Find where the given text appears and provide that cell's center as [X, Y] coordinate. 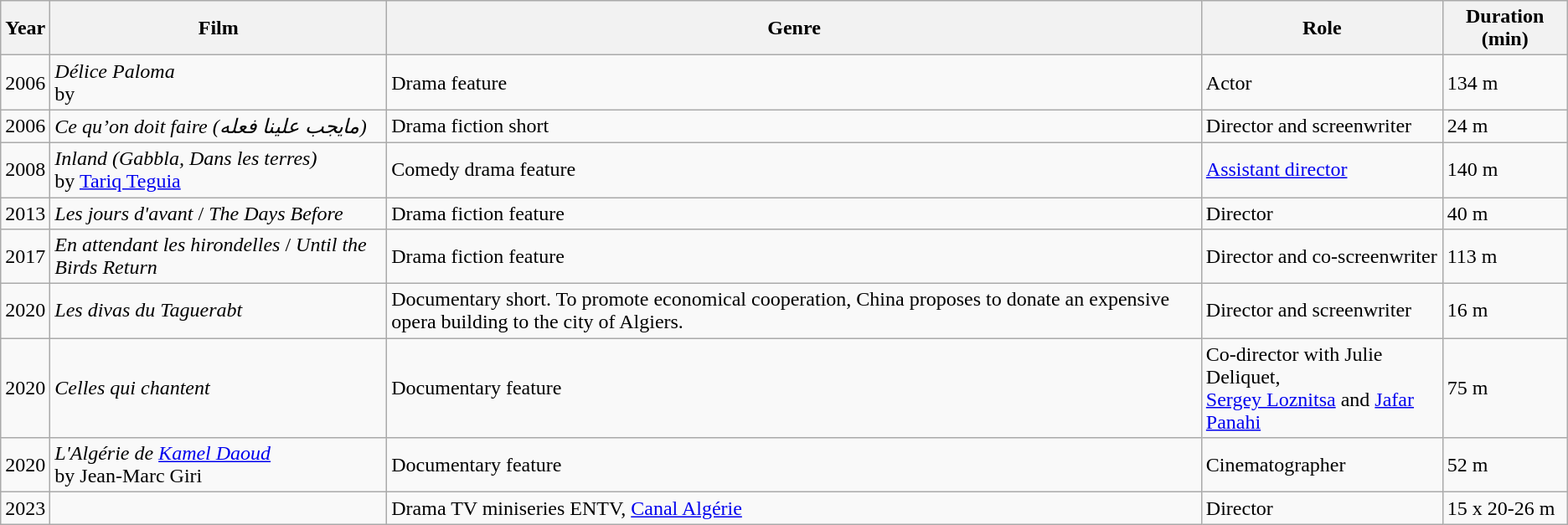
Film [219, 28]
Les divas du Taguerabt [219, 311]
Délice Palomaby [219, 82]
Drama fiction short [794, 126]
52 m [1504, 466]
Year [25, 28]
16 m [1504, 311]
15 x 20-26 m [1504, 508]
24 m [1504, 126]
Drama feature [794, 82]
Role [1322, 28]
Drama TV miniseries ENTV, Canal Algérie [794, 508]
Comedy drama feature [794, 169]
Documentary short. To promote economical cooperation, China proposes to donate an expensive opera building to the city of Algiers. [794, 311]
Ce qu’on doit faire (مايجب علينا فعله) [219, 126]
L'Algérie de Kamel Daoudby Jean-Marc Giri [219, 466]
134 m [1504, 82]
2017 [25, 256]
75 m [1504, 389]
2008 [25, 169]
Cinematographer [1322, 466]
Actor [1322, 82]
Director and co-screenwriter [1322, 256]
2023 [25, 508]
113 m [1504, 256]
Assistant director [1322, 169]
Genre [794, 28]
Inland (Gabbla, Dans les terres)by Tariq Teguia [219, 169]
140 m [1504, 169]
Co-director with Julie Deliquet,Sergey Loznitsa and Jafar Panahi [1322, 389]
Celles qui chantent [219, 389]
Les jours d'avant / The Days Before [219, 214]
En attendant les hirondelles / Until the Birds Return [219, 256]
2013 [25, 214]
Duration (min) [1504, 28]
40 m [1504, 214]
